Determine the [x, y] coordinate at the center of the cell enclosing the given text.  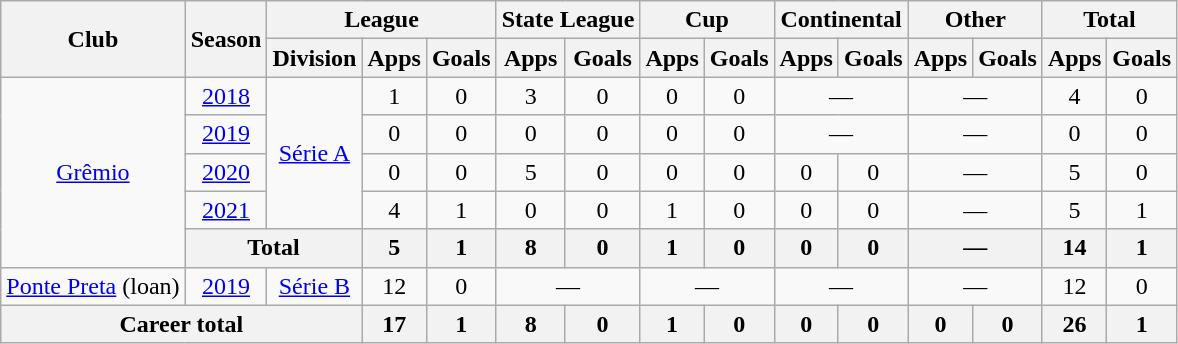
Other [975, 20]
Division [314, 58]
Grêmio [93, 172]
3 [530, 96]
2021 [226, 210]
Ponte Preta (loan) [93, 286]
2020 [226, 172]
14 [1074, 248]
Série B [314, 286]
2018 [226, 96]
League [382, 20]
Série A [314, 153]
17 [394, 324]
Season [226, 39]
State League [568, 20]
Cup [707, 20]
26 [1074, 324]
Career total [182, 324]
Club [93, 39]
Continental [841, 20]
